Search for the cell housing the specified text and yield its [x, y] center coordinate. 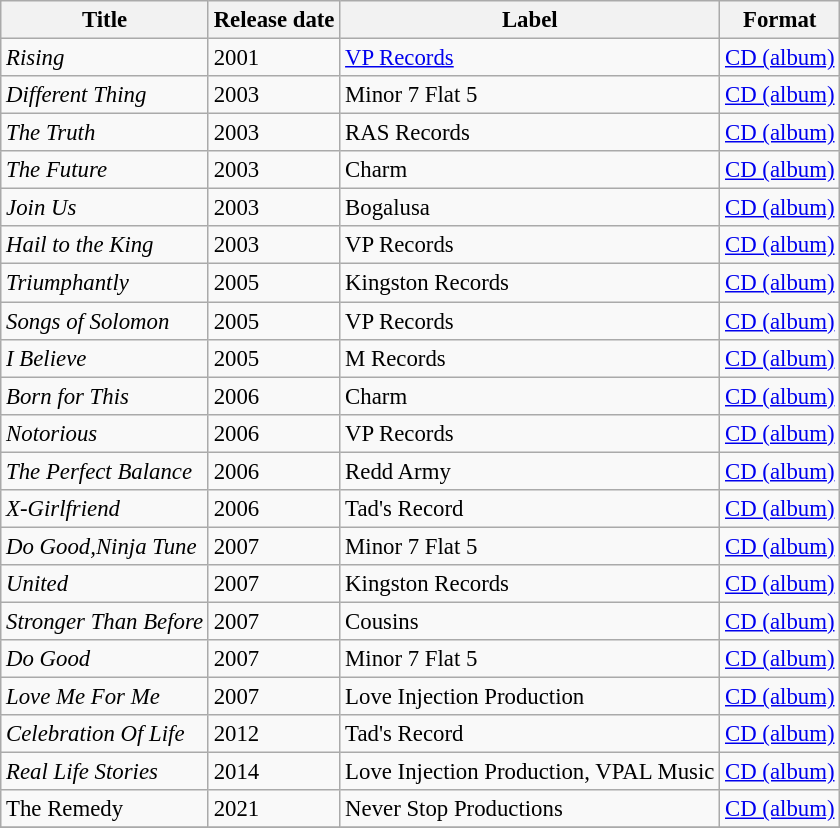
Real Life Stories [105, 772]
The Perfect Balance [105, 471]
Triumphantly [105, 283]
Different Thing [105, 95]
Do Good [105, 659]
RAS Records [530, 133]
Join Us [105, 208]
Label [530, 20]
The Future [105, 170]
Love Injection Production, VPAL Music [530, 772]
Cousins [530, 621]
Hail to the King [105, 245]
Stronger Than Before [105, 621]
I Believe [105, 358]
Bogalusa [530, 208]
Title [105, 20]
Release date [274, 20]
Notorious [105, 433]
Rising [105, 58]
The Truth [105, 133]
United [105, 584]
The Remedy [105, 809]
2021 [274, 809]
Redd Army [530, 471]
Love Me For Me [105, 697]
Never Stop Productions [530, 809]
Born for This [105, 396]
Format [780, 20]
Love Injection Production [530, 697]
2012 [274, 734]
Do Good,Ninja Tune [105, 546]
Celebration Of Life [105, 734]
2014 [274, 772]
X-Girlfriend [105, 509]
M Records [530, 358]
Songs of Solomon [105, 321]
2001 [274, 58]
